Extract the (X, Y) coordinate from the center of the cell holding the provided text.  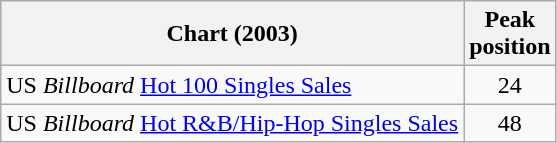
US Billboard Hot 100 Singles Sales (232, 85)
24 (510, 85)
US Billboard Hot R&B/Hip-Hop Singles Sales (232, 123)
Peakposition (510, 34)
Chart (2003) (232, 34)
48 (510, 123)
